Detect which cell encompasses the target text, then output its (x, y) center coordinate. 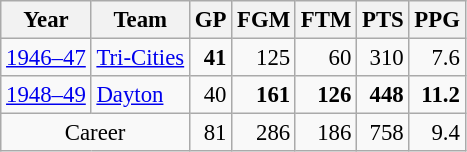
161 (264, 95)
126 (326, 95)
Team (140, 20)
9.4 (437, 133)
Dayton (140, 95)
Year (46, 20)
PTS (383, 20)
1948–49 (46, 95)
1946–47 (46, 58)
81 (210, 133)
Tri-Cities (140, 58)
41 (210, 58)
186 (326, 133)
40 (210, 95)
FTM (326, 20)
Career (96, 133)
758 (383, 133)
310 (383, 58)
448 (383, 95)
60 (326, 58)
125 (264, 58)
GP (210, 20)
11.2 (437, 95)
7.6 (437, 58)
286 (264, 133)
PPG (437, 20)
FGM (264, 20)
